Detect which cell encompasses the target text, then output its [X, Y] center coordinate. 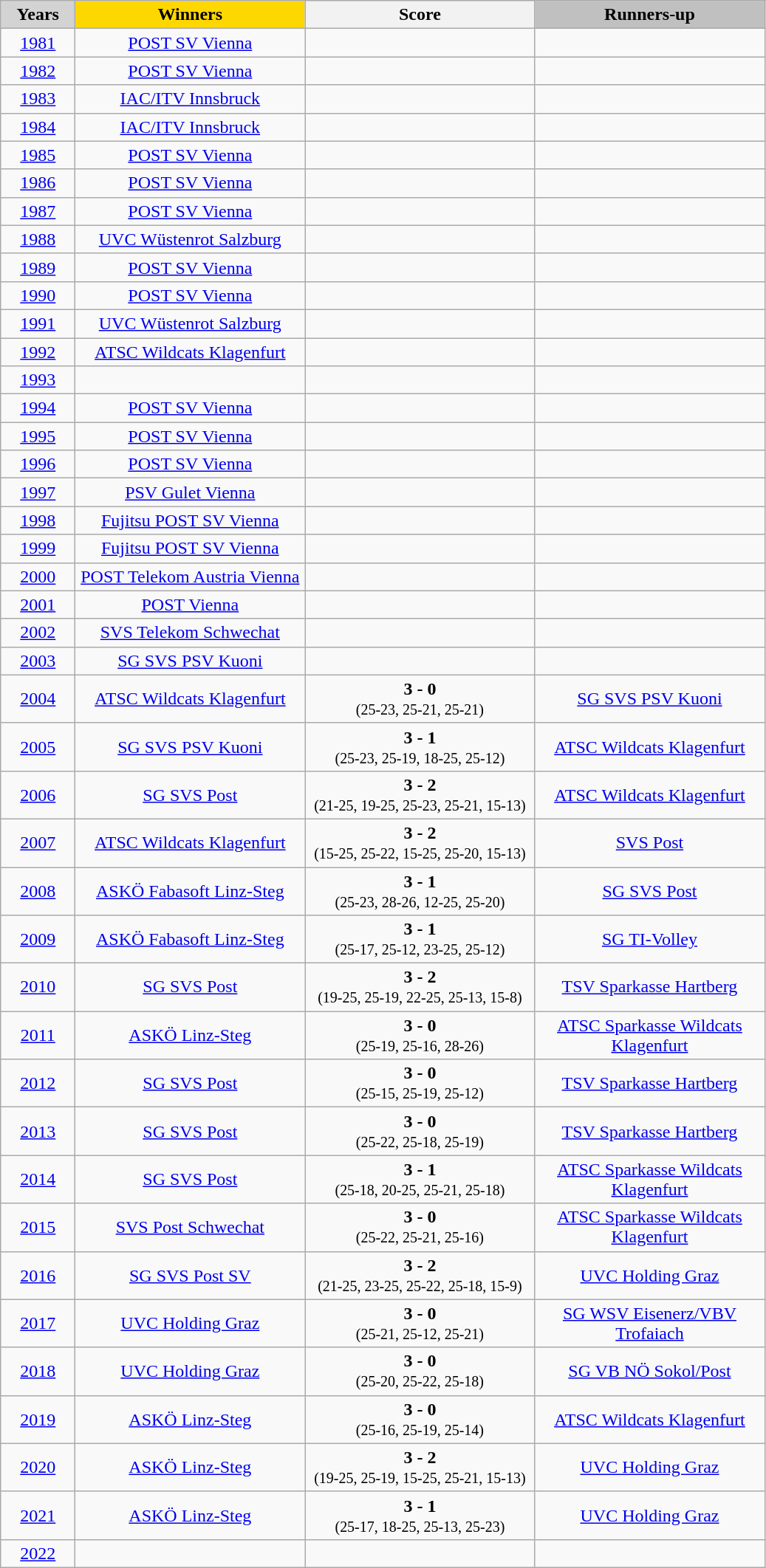
2003 [38, 661]
1986 [38, 183]
Years [38, 15]
2022 [38, 1553]
2021 [38, 1515]
2016 [38, 1276]
POST Telekom Austria Vienna [191, 577]
2019 [38, 1419]
2001 [38, 605]
3 - 2(21-25, 23-25, 25-22, 25-18, 15-9) [420, 1276]
2020 [38, 1468]
3 - 2(15-25, 25-22, 15-25, 25-20, 15-13) [420, 843]
3 - 1(25-17, 18-25, 25-13, 25-23) [420, 1515]
2007 [38, 843]
1995 [38, 436]
2008 [38, 890]
SVS Post [650, 843]
PSV Gulet Vienna [191, 492]
3 - 2(19-25, 25-19, 22-25, 25-13, 15-8) [420, 988]
1987 [38, 211]
POST Vienna [191, 605]
3 - 0(25-20, 25-22, 25-18) [420, 1372]
2013 [38, 1131]
SG WSV Eisenerz/VBV Trofaiach [650, 1323]
3 - 0(25-21, 25-12, 25-21) [420, 1323]
1985 [38, 155]
2014 [38, 1180]
1990 [38, 295]
1992 [38, 352]
2005 [38, 747]
1981 [38, 43]
1999 [38, 549]
2000 [38, 577]
3 - 0(25-22, 25-21, 25-16) [420, 1227]
3 - 1(25-23, 25-19, 18-25, 25-12) [420, 747]
1989 [38, 267]
1984 [38, 127]
1982 [38, 71]
2002 [38, 633]
3 - 0(25-15, 25-19, 25-12) [420, 1084]
3 - 2(21-25, 19-25, 25-23, 25-21, 15-13) [420, 794]
3 - 0(25-19, 25-16, 28-26) [420, 1035]
3 - 0(25-22, 25-18, 25-19) [420, 1131]
2006 [38, 794]
SG SVS Post SV [191, 1276]
2010 [38, 988]
1997 [38, 492]
3 - 0(25-23, 25-21, 25-21) [420, 698]
Score [420, 15]
3 - 1(25-18, 20-25, 25-21, 25-18) [420, 1180]
3 - 2(19-25, 25-19, 15-25, 25-21, 15-13) [420, 1468]
3 - 1(25-17, 25-12, 23-25, 25-12) [420, 939]
1994 [38, 408]
2009 [38, 939]
1993 [38, 380]
SVS Post Schwechat [191, 1227]
Winners [191, 15]
2004 [38, 698]
3 - 1(25-23, 28-26, 12-25, 25-20) [420, 890]
SG VB NÖ Sokol/Post [650, 1372]
SVS Telekom Schwechat [191, 633]
1996 [38, 464]
2017 [38, 1323]
3 - 0(25-16, 25-19, 25-14) [420, 1419]
2012 [38, 1084]
2015 [38, 1227]
1991 [38, 323]
2011 [38, 1035]
2018 [38, 1372]
1988 [38, 239]
SG TI-Volley [650, 939]
1983 [38, 99]
Runners-up [650, 15]
1998 [38, 520]
